Output the [x, y] coordinate of the center of the cell containing the given text.  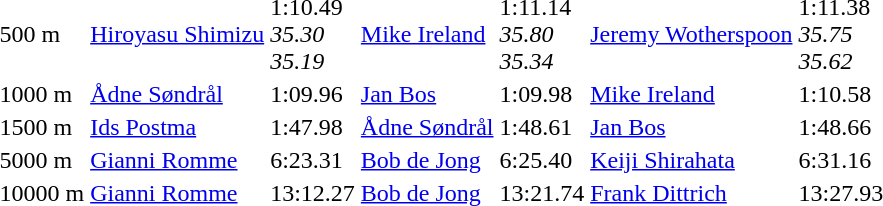
Bob de Jong [427, 160]
6:23.31 [313, 160]
Gianni Romme [178, 160]
Keiji Shirahata [692, 160]
6:25.40 [542, 160]
1:47.98 [313, 127]
1:48.61 [542, 127]
1:09.98 [542, 94]
1:09.96 [313, 94]
Ids Postma [178, 127]
Mike Ireland [692, 94]
